Return (x, y) of the center of cell containing provided text 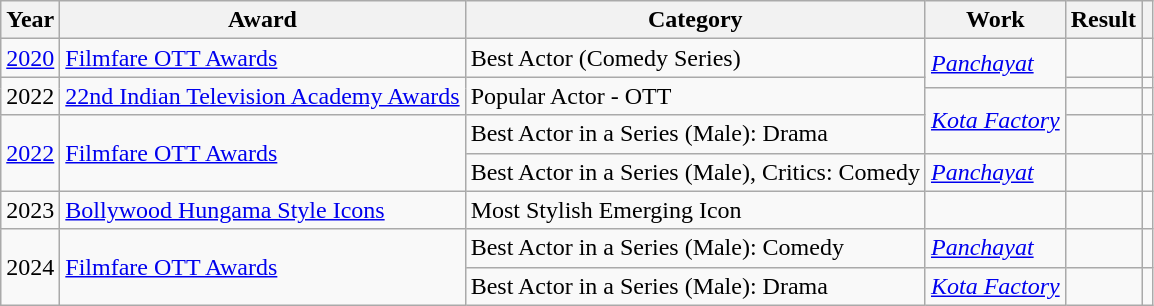
Best Actor in a Series (Male): Comedy (695, 248)
Result (1103, 20)
Category (695, 20)
22nd Indian Television Academy Awards (262, 96)
Work (995, 20)
Bollywood Hungama Style Icons (262, 210)
2024 (30, 267)
Best Actor in a Series (Male), Critics: Comedy (695, 172)
Award (262, 20)
Year (30, 20)
Most Stylish Emerging Icon (695, 210)
Best Actor (Comedy Series) (695, 58)
Popular Actor - OTT (695, 96)
2023 (30, 210)
2020 (30, 58)
